Locate the cell with the specified text and output its (x, y) center coordinate. 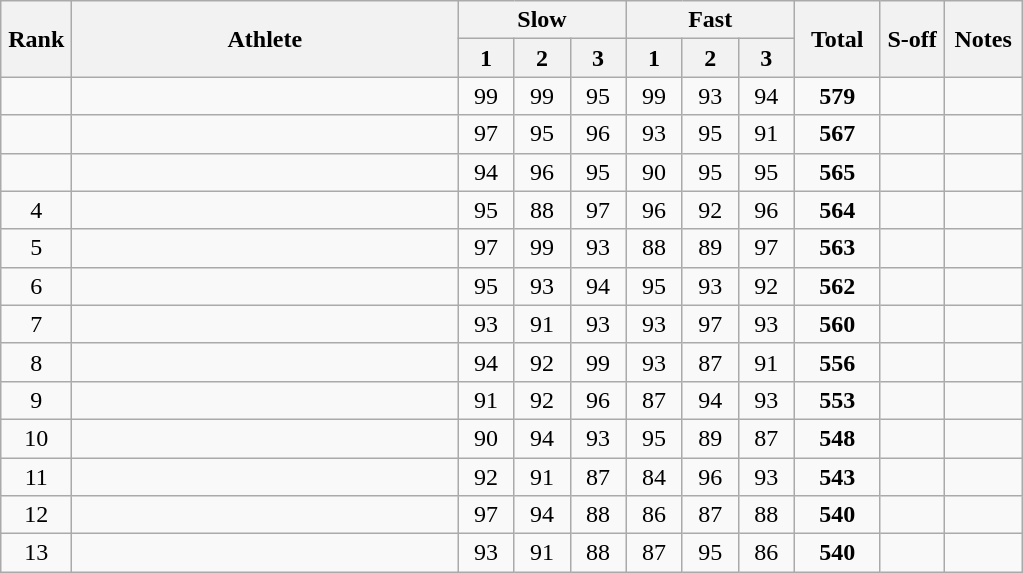
543 (837, 477)
5 (36, 248)
Rank (36, 39)
Total (837, 39)
Athlete (265, 39)
6 (36, 286)
84 (654, 477)
Fast (710, 20)
Slow (542, 20)
4 (36, 210)
10 (36, 438)
567 (837, 134)
S-off (912, 39)
Notes (984, 39)
579 (837, 96)
7 (36, 324)
553 (837, 400)
12 (36, 515)
560 (837, 324)
563 (837, 248)
565 (837, 172)
556 (837, 362)
564 (837, 210)
548 (837, 438)
11 (36, 477)
9 (36, 400)
13 (36, 553)
8 (36, 362)
562 (837, 286)
